Capture the cell that displays the provided text and extract its [X, Y] central coordinate. 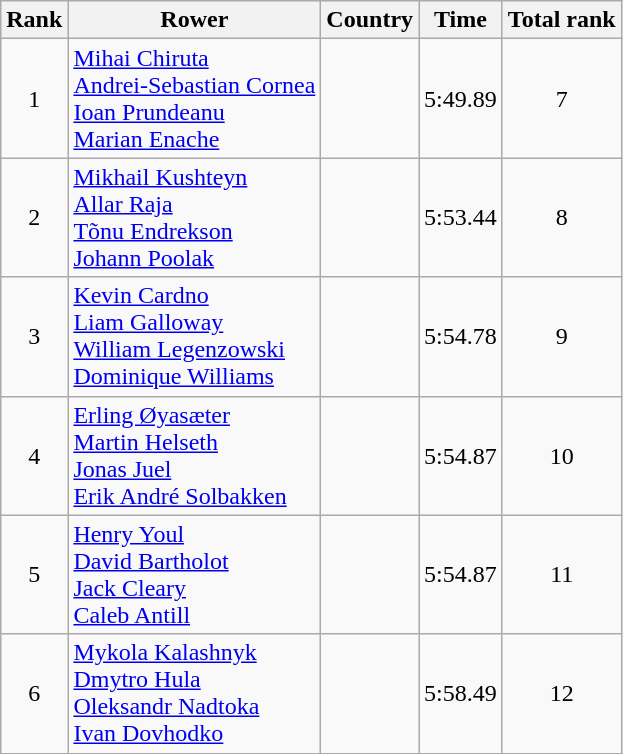
5:49.89 [461, 98]
Kevin CardnoLiam GallowayWilliam LegenzowskiDominique Williams [194, 336]
6 [34, 694]
5:53.44 [461, 218]
8 [562, 218]
5:58.49 [461, 694]
9 [562, 336]
Total rank [562, 20]
Mikhail KushteynAllar RajaTõnu EndreksonJohann Poolak [194, 218]
Rank [34, 20]
5:54.78 [461, 336]
Country [370, 20]
4 [34, 456]
7 [562, 98]
Rower [194, 20]
Mykola KalashnykDmytro HulaOleksandr NadtokaIvan Dovhodko [194, 694]
Erling ØyasæterMartin HelsethJonas JuelErik André Solbakken [194, 456]
5 [34, 574]
1 [34, 98]
Mihai ChirutaAndrei-Sebastian CorneaIoan PrundeanuMarian Enache [194, 98]
11 [562, 574]
12 [562, 694]
2 [34, 218]
Henry YoulDavid BartholotJack ClearyCaleb Antill [194, 574]
10 [562, 456]
3 [34, 336]
Time [461, 20]
